Output the [X, Y] coordinate of the center of the cell containing the given text.  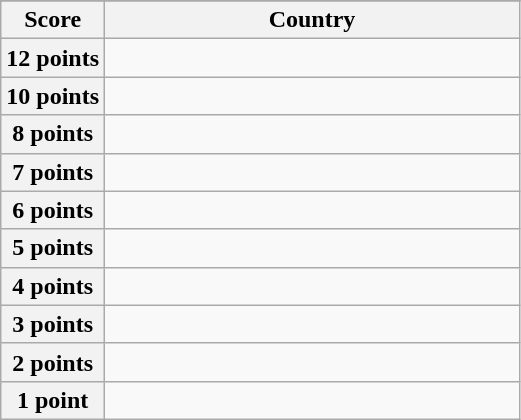
3 points [53, 324]
10 points [53, 96]
Score [53, 20]
6 points [53, 210]
7 points [53, 172]
1 point [53, 400]
4 points [53, 286]
Country [312, 20]
12 points [53, 58]
2 points [53, 362]
5 points [53, 248]
8 points [53, 134]
